Extract the (x, y) coordinate from the center of the cell holding the provided text.  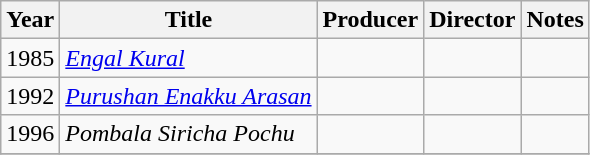
1985 (30, 58)
Purushan Enakku Arasan (188, 96)
Engal Kural (188, 58)
Director (472, 20)
Title (188, 20)
1992 (30, 96)
Pombala Siricha Pochu (188, 134)
1996 (30, 134)
Year (30, 20)
Notes (555, 20)
Producer (370, 20)
